Search for the cell housing the specified text and yield its (x, y) center coordinate. 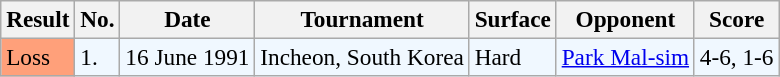
Park Mal-sim (625, 57)
Loss (38, 57)
Tournament (362, 19)
4-6, 1-6 (736, 57)
Hard (512, 57)
Date (188, 19)
Result (38, 19)
Opponent (625, 19)
16 June 1991 (188, 57)
Incheon, South Korea (362, 57)
No. (98, 19)
1. (98, 57)
Surface (512, 19)
Score (736, 19)
